From the cell containing the given text, extract its center point as (X, Y) coordinate. 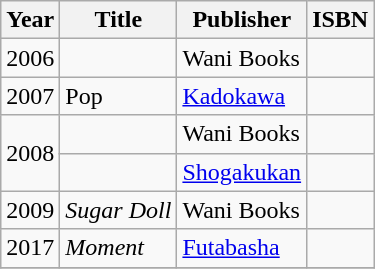
2009 (30, 210)
2008 (30, 153)
Kadokawa (242, 96)
Futabasha (242, 248)
Publisher (242, 20)
Moment (118, 248)
2006 (30, 58)
Title (118, 20)
Sugar Doll (118, 210)
ISBN (340, 20)
Year (30, 20)
Pop (118, 96)
2017 (30, 248)
2007 (30, 96)
Shogakukan (242, 172)
